Return the (X, Y) coordinate for the center point of the cell that contains the specified text.  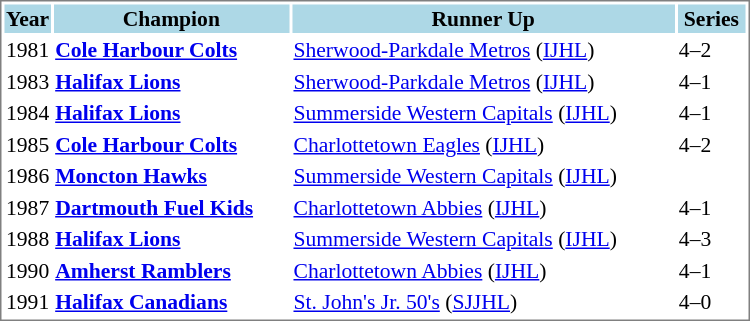
Charlottetown Eagles (IJHL) (483, 144)
Year (27, 18)
4–3 (711, 239)
4–0 (711, 302)
St. John's Jr. 50's (SJJHL) (483, 302)
1983 (27, 82)
1984 (27, 113)
1987 (27, 208)
1990 (27, 270)
1991 (27, 302)
1981 (27, 50)
Runner Up (483, 18)
1988 (27, 239)
1985 (27, 144)
Amherst Ramblers (172, 270)
Halifax Canadians (172, 302)
1986 (27, 176)
Champion (172, 18)
Series (711, 18)
Moncton Hawks (172, 176)
Dartmouth Fuel Kids (172, 208)
